Return the [x, y] coordinate for the center point of the cell that contains the specified text.  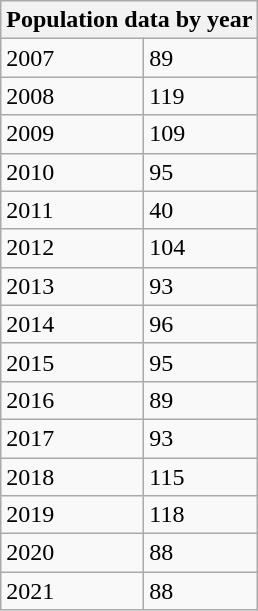
2020 [72, 553]
2018 [72, 477]
2013 [72, 286]
2019 [72, 515]
96 [201, 324]
Population data by year [130, 20]
118 [201, 515]
2012 [72, 248]
2021 [72, 591]
119 [201, 96]
2015 [72, 362]
2017 [72, 438]
40 [201, 210]
2008 [72, 96]
2016 [72, 400]
2009 [72, 134]
2007 [72, 58]
2014 [72, 324]
2011 [72, 210]
2010 [72, 172]
115 [201, 477]
104 [201, 248]
109 [201, 134]
